Identify which cell holds the provided text, then report its [x, y] central coordinate. 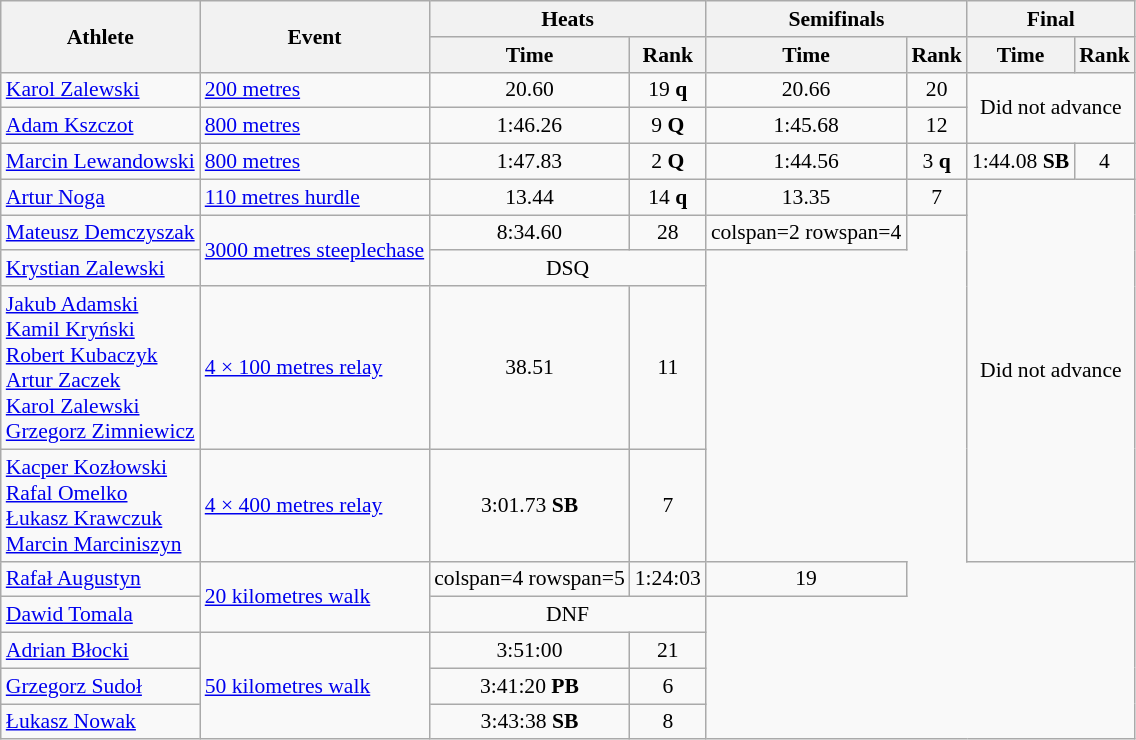
1:45.68 [806, 126]
38.51 [530, 368]
Final [1051, 19]
3000 metres steeplechase [315, 250]
4 × 100 metres relay [315, 368]
Heats [568, 19]
8:34.60 [530, 233]
8 [668, 722]
19 q [668, 90]
Marcin Lewandowski [100, 162]
19 [806, 579]
20 [936, 90]
6 [668, 686]
3:41:20 PB [530, 686]
3:01.73 SB [530, 505]
3:43:38 SB [530, 722]
colspan=2 rowspan=4 [806, 233]
Event [315, 36]
4 [1104, 162]
DNF [568, 615]
1:46.26 [530, 126]
Adam Kszczot [100, 126]
21 [668, 651]
110 metres hurdle [315, 197]
50 kilometres walk [315, 686]
1:47.83 [530, 162]
200 metres [315, 90]
14 q [668, 197]
Rafał Augustyn [100, 579]
Mateusz Demczyszak [100, 233]
13.44 [530, 197]
Jakub AdamskiKamil KryńskiRobert KubaczykArtur ZaczekKarol ZalewskiGrzegorz Zimniewicz [100, 368]
1:24:03 [668, 579]
Athlete [100, 36]
12 [936, 126]
28 [668, 233]
Grzegorz Sudoł [100, 686]
DSQ [568, 269]
Łukasz Nowak [100, 722]
1:44.56 [806, 162]
Dawid Tomala [100, 615]
3 q [936, 162]
11 [668, 368]
Krystian Zalewski [100, 269]
1:44.08 SB [1020, 162]
20.66 [806, 90]
20.60 [530, 90]
2 Q [668, 162]
Adrian Błocki [100, 651]
Kacper KozłowskiRafal OmelkoŁukasz KrawczukMarcin Marciniszyn [100, 505]
20 kilometres walk [315, 596]
Artur Noga [100, 197]
colspan=4 rowspan=5 [530, 579]
9 Q [668, 126]
13.35 [806, 197]
Karol Zalewski [100, 90]
4 × 400 metres relay [315, 505]
Semifinals [836, 19]
3:51:00 [530, 651]
